Detect which cell encompasses the target text, then output its [X, Y] center coordinate. 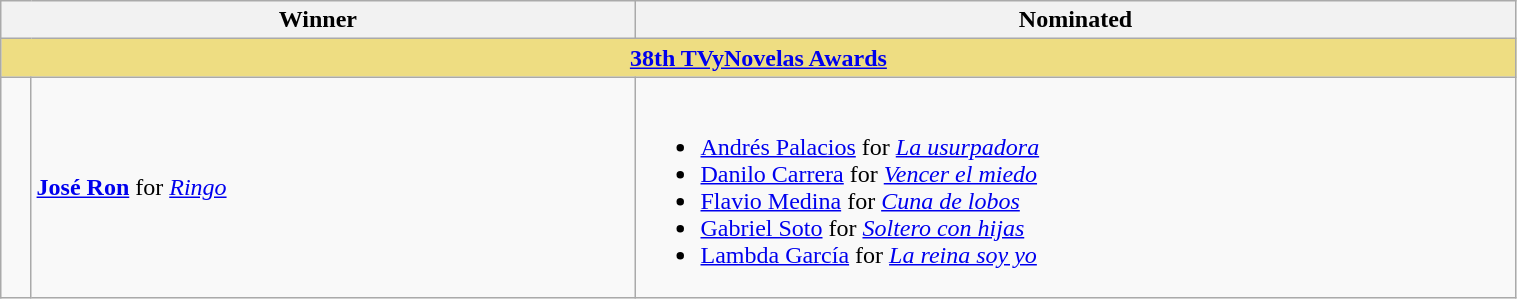
Nominated [1076, 20]
José Ron for Ringo [333, 188]
Winner [318, 20]
38th TVyNovelas Awards [758, 58]
